Pinpoint the cell where the given text exists, returning its (X, Y) midpoint coordinate. 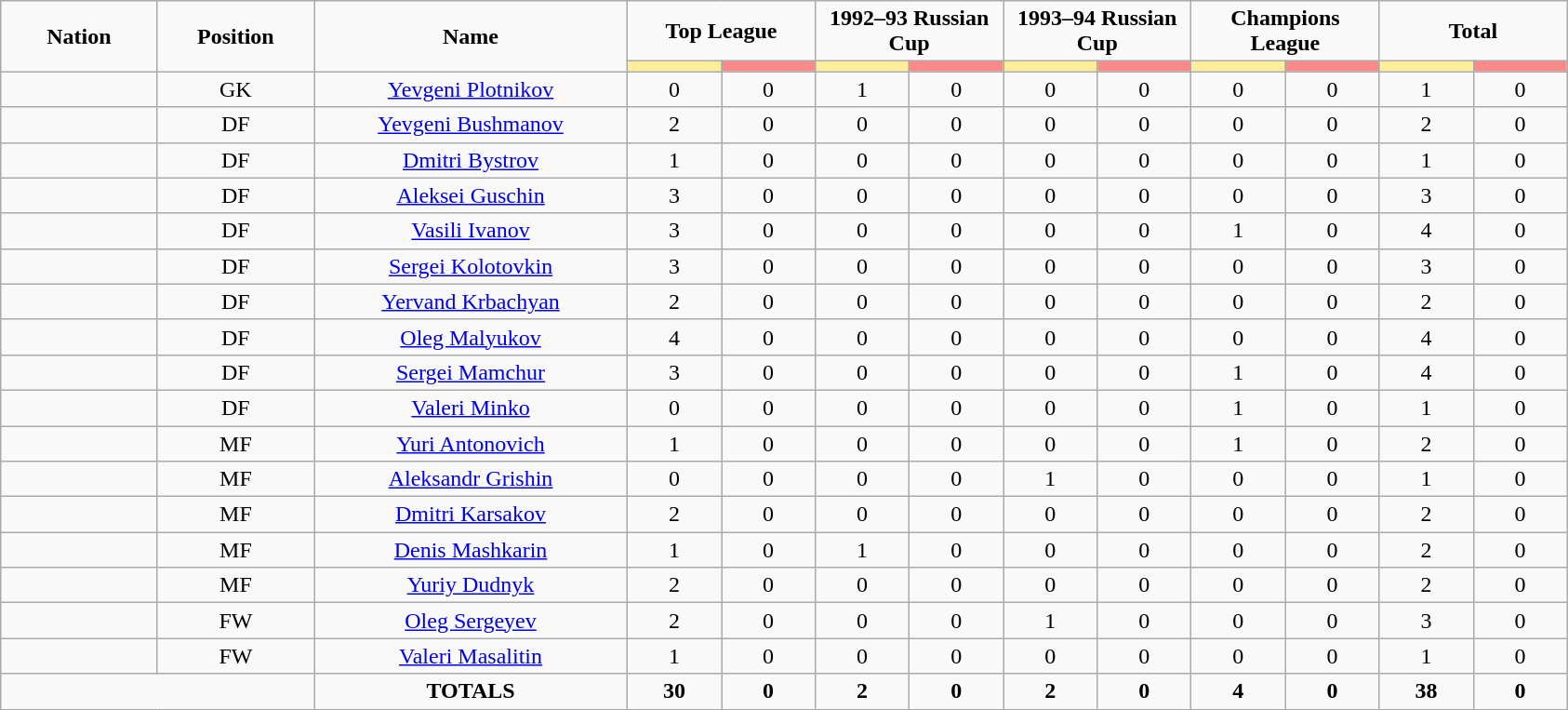
38 (1427, 691)
Top League (721, 32)
Sergei Mamchur (471, 372)
Yervand Krbachyan (471, 301)
1992–93 Russian Cup (910, 32)
Name (471, 36)
30 (673, 691)
Oleg Sergeyev (471, 621)
Yevgeni Plotnikov (471, 89)
Total (1473, 32)
Vasili Ivanov (471, 231)
Position (235, 36)
1993–94 Russian Cup (1097, 32)
Yevgeni Bushmanov (471, 125)
Sergei Kolotovkin (471, 266)
Yuriy Dudnyk (471, 585)
Champions League (1285, 32)
GK (235, 89)
Denis Mashkarin (471, 550)
TOTALS (471, 691)
Valeri Masalitin (471, 656)
Valeri Minko (471, 408)
Yuri Antonovich (471, 444)
Dmitri Bystrov (471, 160)
Nation (79, 36)
Aleksandr Grishin (471, 479)
Dmitri Karsakov (471, 515)
Oleg Malyukov (471, 337)
Aleksei Guschin (471, 195)
